Identify which cell holds the provided text, then report its [X, Y] central coordinate. 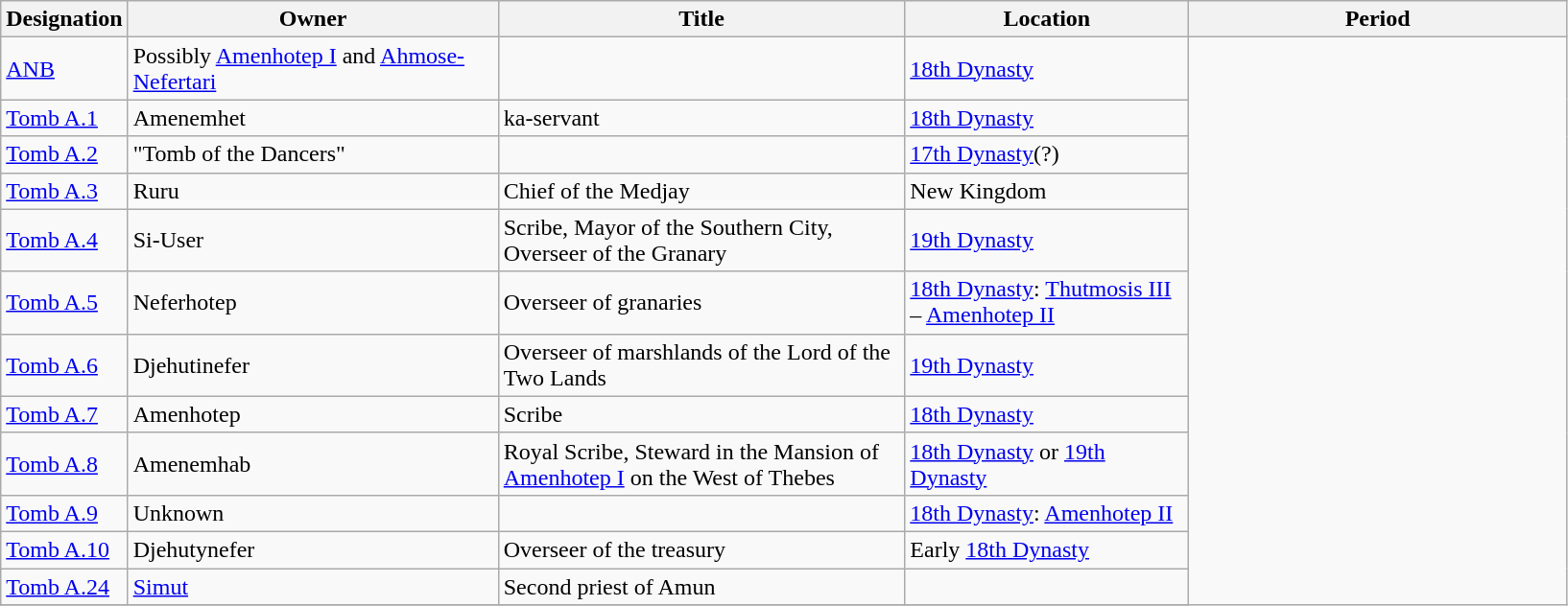
Tomb A.3 [64, 191]
Djehutinefer [313, 364]
ka-servant [701, 118]
18th Dynasty: Thutmosis III – Amenhotep II [1047, 303]
Unknown [313, 513]
Overseer of granaries [701, 303]
18th Dynasty: Amenhotep II [1047, 513]
Chief of the Medjay [701, 191]
Title [701, 19]
Amenemhet [313, 118]
Tomb A.10 [64, 549]
Scribe, Mayor of the Southern City, Overseer of the Granary [701, 240]
Si-User [313, 240]
Scribe [701, 414]
"Tomb of the Dancers" [313, 154]
New Kingdom [1047, 191]
Owner [313, 19]
Overseer of marshlands of the Lord of the Two Lands [701, 364]
Simut [313, 586]
Ruru [313, 191]
Early 18th Dynasty [1047, 549]
Tomb A.1 [64, 118]
Tomb A.6 [64, 364]
Tomb A.7 [64, 414]
Tomb A.8 [64, 464]
Djehutynefer [313, 549]
Second priest of Amun [701, 586]
17th Dynasty(?) [1047, 154]
18th Dynasty or 19th Dynasty [1047, 464]
Period [1378, 19]
Tomb A.2 [64, 154]
Tomb A.24 [64, 586]
Amenhotep [313, 414]
ANB [64, 69]
Location [1047, 19]
Tomb A.5 [64, 303]
Tomb A.4 [64, 240]
Designation [64, 19]
Overseer of the treasury [701, 549]
Royal Scribe, Steward in the Mansion of Amenhotep I on the West of Thebes [701, 464]
Possibly Amenhotep I and Ahmose-Nefertari [313, 69]
Tomb A.9 [64, 513]
Amenemhab [313, 464]
Neferhotep [313, 303]
